Find where the given text appears and provide that cell's center as (X, Y) coordinate. 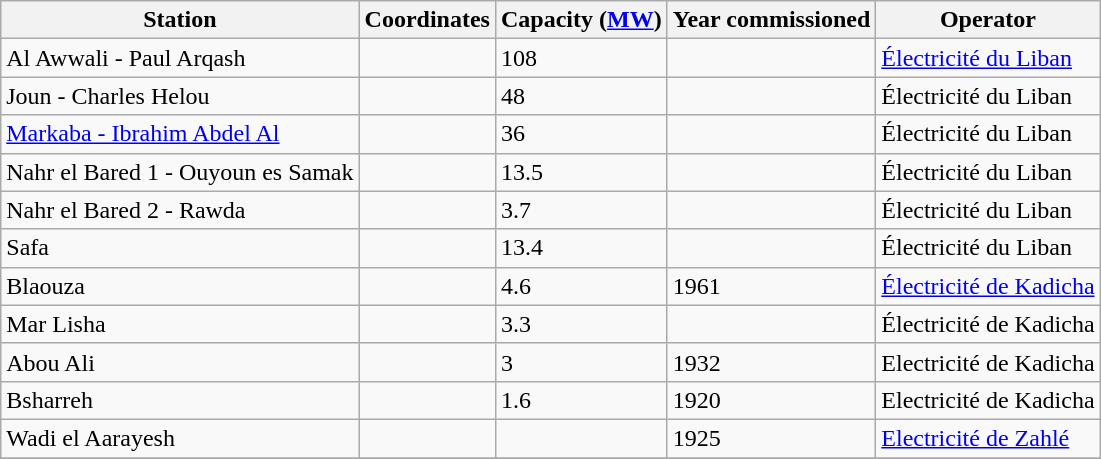
Bsharreh (180, 400)
1.6 (581, 400)
Safa (180, 248)
4.6 (581, 286)
108 (581, 58)
1925 (772, 438)
48 (581, 96)
Nahr el Bared 1 - Ouyoun es Samak (180, 172)
3 (581, 362)
Electricité de Zahlé (988, 438)
Station (180, 20)
36 (581, 134)
Year commissioned (772, 20)
13.5 (581, 172)
Abou Ali (180, 362)
1932 (772, 362)
Joun - Charles Helou (180, 96)
3.7 (581, 210)
3.3 (581, 324)
Blaouza (180, 286)
Nahr el Bared 2 - Rawda (180, 210)
13.4 (581, 248)
Markaba - Ibrahim Abdel Al (180, 134)
Wadi el Aarayesh (180, 438)
Coordinates (427, 20)
Operator (988, 20)
1920 (772, 400)
Mar Lisha (180, 324)
Al Awwali - Paul Arqash (180, 58)
Capacity (MW) (581, 20)
1961 (772, 286)
